Determine the (X, Y) coordinate at the center of the cell enclosing the given text.  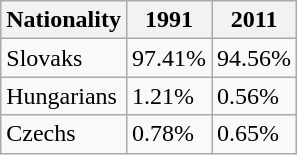
1991 (168, 20)
97.41% (168, 58)
94.56% (254, 58)
Hungarians (64, 96)
0.65% (254, 134)
2011 (254, 20)
Nationality (64, 20)
0.78% (168, 134)
Czechs (64, 134)
1.21% (168, 96)
0.56% (254, 96)
Slovaks (64, 58)
